Find where the given text appears and provide that cell's center as [X, Y] coordinate. 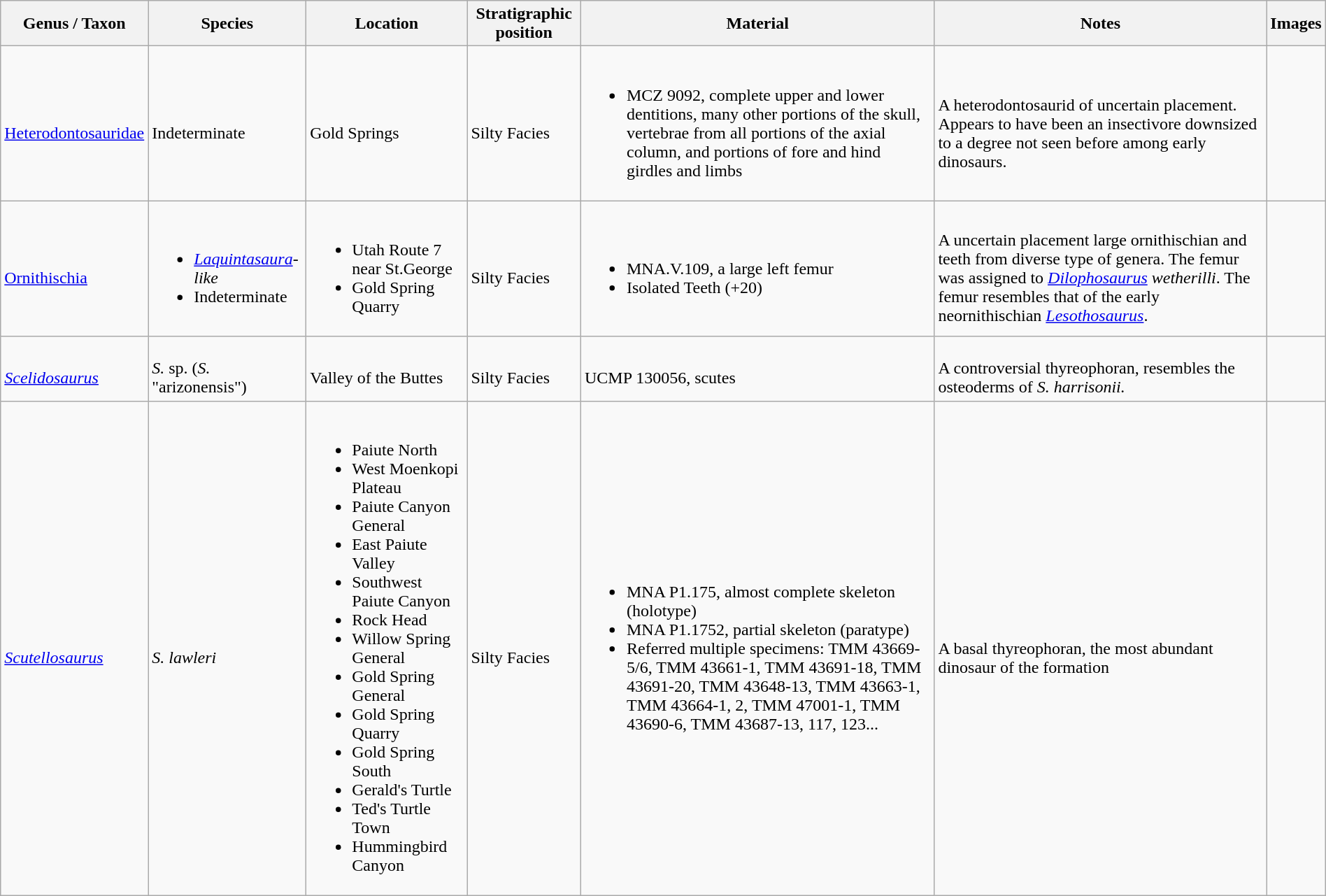
Utah Route 7 near St.GeorgeGold Spring Quarry [387, 269]
A basal thyreophoran, the most abundant dinosaur of the formation [1101, 648]
Indeterminate [227, 123]
Heterodontosauridae [74, 123]
Ornithischia [74, 269]
UCMP 130056, scutes [757, 369]
Material [757, 24]
Species [227, 24]
S. sp. (S. "arizonensis") [227, 369]
Genus / Taxon [74, 24]
Images [1296, 24]
MNA.V.109, a large left femurIsolated Teeth (+20) [757, 269]
Stratigraphic position [525, 24]
Location [387, 24]
Scutellosaurus [74, 648]
Valley of the Buttes [387, 369]
S. lawleri [227, 648]
A controversial thyreophoran, resembles the osteoderms of S. harrisonii. [1101, 369]
Scelidosaurus [74, 369]
Laquintasaura-likeIndeterminate [227, 269]
A heterodontosaurid of uncertain placement. Appears to have been an insectivore downsized to a degree not seen before among early dinosaurs. [1101, 123]
Gold Springs [387, 123]
Notes [1101, 24]
